From the cell containing the given text, extract its center point as [X, Y] coordinate. 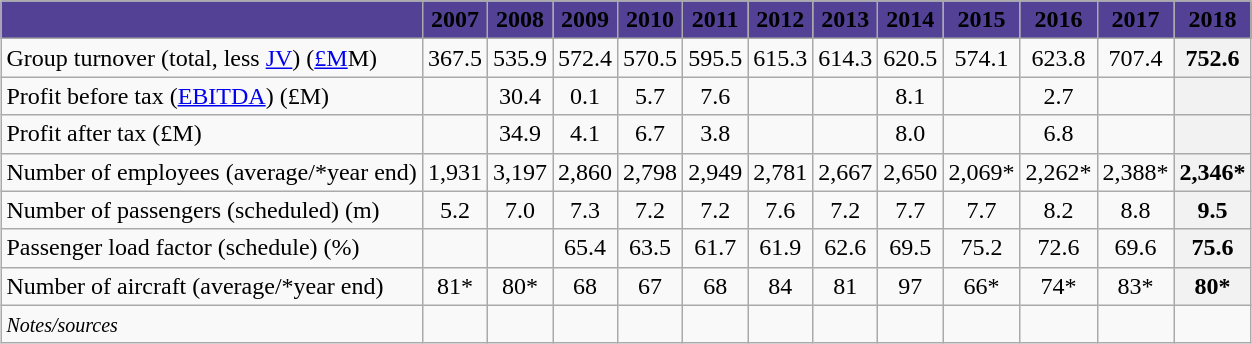
2015 [982, 20]
3.8 [716, 134]
5.7 [650, 96]
66* [982, 286]
74* [1058, 286]
2.7 [1058, 96]
2,069* [982, 172]
69.5 [910, 248]
0.1 [586, 96]
Number of aircraft (average/*year end) [212, 286]
75.2 [982, 248]
61.7 [716, 248]
6.8 [1058, 134]
Notes/sources [212, 324]
7.0 [520, 210]
69.6 [1136, 248]
Number of passengers (scheduled) (m) [212, 210]
2018 [1212, 20]
34.9 [520, 134]
2010 [650, 20]
2011 [716, 20]
2008 [520, 20]
2014 [910, 20]
2,346* [1212, 172]
570.5 [650, 58]
63.5 [650, 248]
2016 [1058, 20]
367.5 [454, 58]
2017 [1136, 20]
Number of employees (average/*year end) [212, 172]
752.6 [1212, 58]
2,650 [910, 172]
61.9 [780, 248]
67 [650, 286]
2013 [846, 20]
62.6 [846, 248]
2,388* [1136, 172]
9.5 [1212, 210]
Profit after tax (£M) [212, 134]
97 [910, 286]
614.3 [846, 58]
2009 [586, 20]
81 [846, 286]
8.2 [1058, 210]
2,262* [1058, 172]
5.2 [454, 210]
2007 [454, 20]
72.6 [1058, 248]
75.6 [1212, 248]
8.1 [910, 96]
84 [780, 286]
30.4 [520, 96]
2012 [780, 20]
2,781 [780, 172]
620.5 [910, 58]
83* [1136, 286]
65.4 [586, 248]
8.8 [1136, 210]
Group turnover (total, less JV) (£MM) [212, 58]
2,949 [716, 172]
6.7 [650, 134]
Passenger load factor (schedule) (%) [212, 248]
Profit before tax (EBITDA) (£M) [212, 96]
2,798 [650, 172]
7.3 [586, 210]
2,667 [846, 172]
81* [454, 286]
623.8 [1058, 58]
615.3 [780, 58]
8.0 [910, 134]
572.4 [586, 58]
595.5 [716, 58]
707.4 [1136, 58]
4.1 [586, 134]
574.1 [982, 58]
535.9 [520, 58]
3,197 [520, 172]
2,860 [586, 172]
1,931 [454, 172]
